Provide the [X, Y] coordinate of the cell's center where the given text is located.  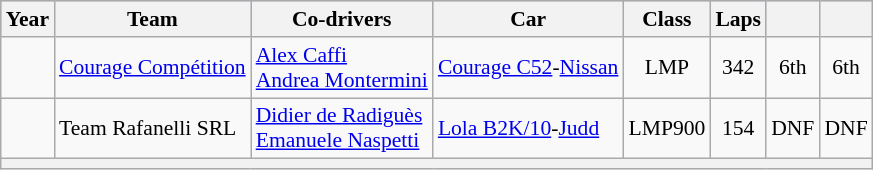
Team Rafanelli SRL [152, 128]
Courage Compétition [152, 68]
LMP900 [666, 128]
LMP [666, 68]
Lola B2K/10-Judd [528, 128]
Class [666, 19]
Laps [738, 19]
Courage C52-Nissan [528, 68]
342 [738, 68]
Co-drivers [342, 19]
Didier de Radiguès Emanuele Naspetti [342, 128]
154 [738, 128]
Car [528, 19]
Alex Caffi Andrea Montermini [342, 68]
Team [152, 19]
Year [28, 19]
